Provide the (X, Y) coordinate of the cell's center where the given text is located.  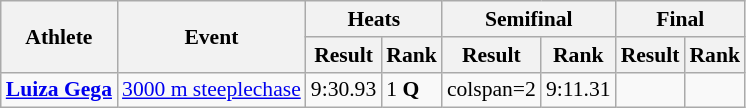
Event (212, 36)
Semifinal (529, 19)
Final (680, 19)
9:11.31 (578, 90)
Luiza Gega (59, 90)
Athlete (59, 36)
1 Q (412, 90)
colspan=2 (492, 90)
Heats (374, 19)
9:30.93 (344, 90)
3000 m steeplechase (212, 90)
